Pinpoint the cell where the given text exists, returning its [X, Y] midpoint coordinate. 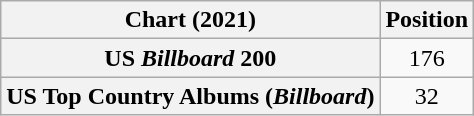
Chart (2021) [190, 20]
176 [427, 58]
US Billboard 200 [190, 58]
Position [427, 20]
32 [427, 96]
US Top Country Albums (Billboard) [190, 96]
